Determine the (x, y) coordinate at the center of the cell enclosing the given text.  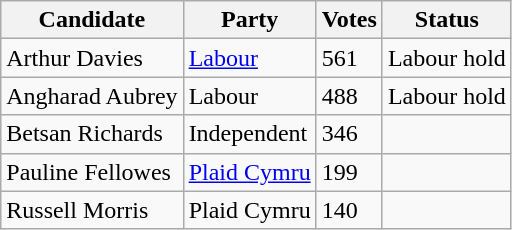
Independent (250, 134)
Candidate (92, 20)
140 (349, 210)
Pauline Fellowes (92, 172)
199 (349, 172)
488 (349, 96)
346 (349, 134)
Status (446, 20)
Votes (349, 20)
Party (250, 20)
561 (349, 58)
Betsan Richards (92, 134)
Arthur Davies (92, 58)
Angharad Aubrey (92, 96)
Russell Morris (92, 210)
